Return [x, y] of the center of cell containing provided text 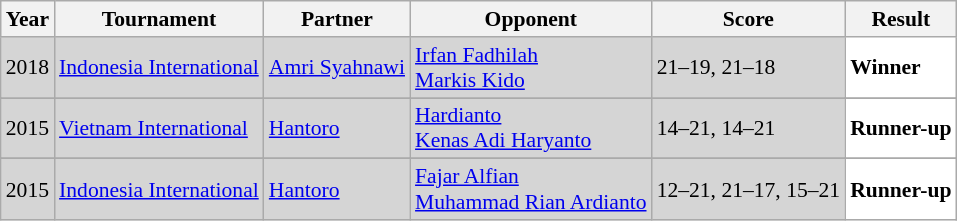
Amri Syahnawi [337, 68]
Fajar Alfian Muhammad Rian Ardianto [531, 190]
12–21, 21–17, 15–21 [749, 190]
Year [28, 19]
2018 [28, 68]
Tournament [159, 19]
Result [900, 19]
Partner [337, 19]
Hardianto Kenas Adi Haryanto [531, 128]
Vietnam International [159, 128]
Irfan Fadhilah Markis Kido [531, 68]
Score [749, 19]
14–21, 14–21 [749, 128]
Winner [900, 68]
21–19, 21–18 [749, 68]
Opponent [531, 19]
